Detect which cell encompasses the target text, then output its (X, Y) center coordinate. 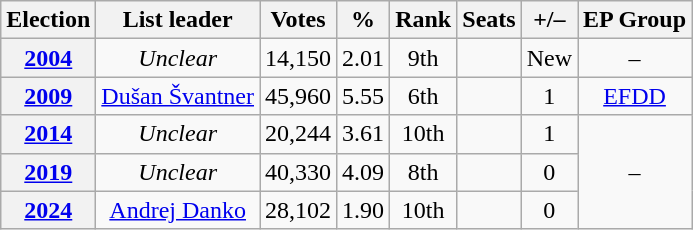
8th (424, 172)
1.90 (364, 210)
Dušan Švantner (178, 96)
Votes (298, 20)
4.09 (364, 172)
45,960 (298, 96)
Election (48, 20)
2009 (48, 96)
EFDD (635, 96)
EP Group (635, 20)
9th (424, 58)
2024 (48, 210)
Seats (489, 20)
5.55 (364, 96)
6th (424, 96)
2019 (48, 172)
28,102 (298, 210)
40,330 (298, 172)
Andrej Danko (178, 210)
New (549, 58)
2014 (48, 134)
% (364, 20)
14,150 (298, 58)
2004 (48, 58)
2.01 (364, 58)
20,244 (298, 134)
Rank (424, 20)
List leader (178, 20)
3.61 (364, 134)
+/– (549, 20)
